Pinpoint the cell where the given text exists, returning its (x, y) midpoint coordinate. 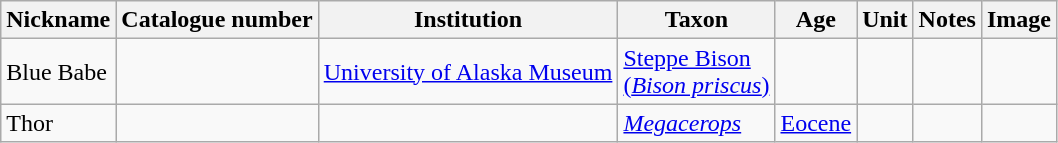
Thor (58, 123)
Notes (947, 20)
Unit (885, 20)
Catalogue number (217, 20)
Eocene (816, 123)
University of Alaska Museum (468, 72)
Megacerops (696, 123)
Taxon (696, 20)
Age (816, 20)
Image (1018, 20)
Steppe Bison(Bison priscus) (696, 72)
Nickname (58, 20)
Blue Babe (58, 72)
Institution (468, 20)
